Search for the cell housing the specified text and yield its [X, Y] center coordinate. 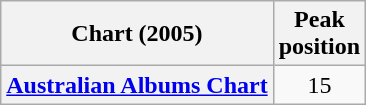
Chart (2005) [137, 34]
15 [319, 85]
Peakposition [319, 34]
Australian Albums Chart [137, 85]
